Scan for the cell matching the given text and deliver its [X, Y] coordinate at center. 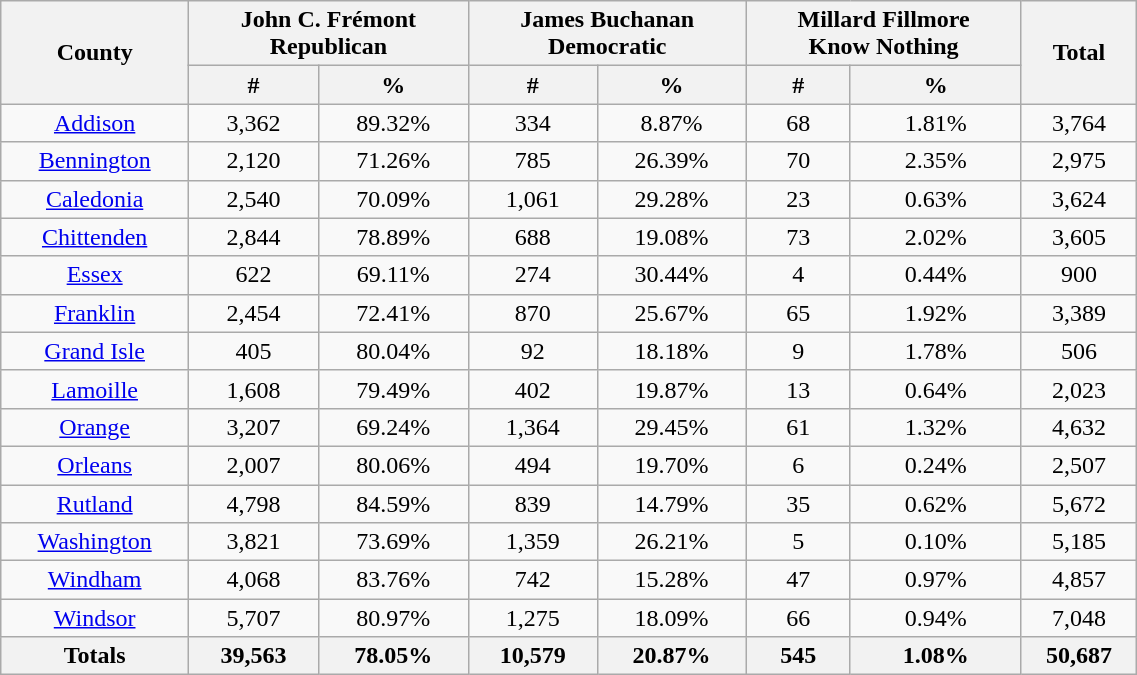
39,563 [254, 656]
13 [798, 389]
Chittenden [95, 237]
2,007 [254, 465]
3,764 [1079, 123]
0.24% [936, 465]
0.64% [936, 389]
29.28% [672, 199]
6 [798, 465]
785 [532, 161]
3,821 [254, 542]
72.41% [393, 313]
66 [798, 618]
Totals [95, 656]
Orleans [95, 465]
1,364 [532, 427]
2,023 [1079, 389]
900 [1079, 275]
70.09% [393, 199]
19.70% [672, 465]
Rutland [95, 503]
92 [532, 351]
2,120 [254, 161]
0.10% [936, 542]
622 [254, 275]
Total [1079, 52]
Bennington [95, 161]
69.24% [393, 427]
2,507 [1079, 465]
4,798 [254, 503]
73 [798, 237]
402 [532, 389]
2,975 [1079, 161]
80.97% [393, 618]
80.04% [393, 351]
7,048 [1079, 618]
3,207 [254, 427]
3,605 [1079, 237]
4 [798, 275]
494 [532, 465]
18.09% [672, 618]
79.49% [393, 389]
23 [798, 199]
405 [254, 351]
John C. FrémontRepublican [329, 34]
2,540 [254, 199]
69.11% [393, 275]
78.89% [393, 237]
870 [532, 313]
274 [532, 275]
26.21% [672, 542]
Franklin [95, 313]
839 [532, 503]
1.78% [936, 351]
545 [798, 656]
20.87% [672, 656]
19.87% [672, 389]
0.63% [936, 199]
89.32% [393, 123]
County [95, 52]
9 [798, 351]
29.45% [672, 427]
1.92% [936, 313]
0.97% [936, 580]
8.87% [672, 123]
Lamoille [95, 389]
0.62% [936, 503]
78.05% [393, 656]
35 [798, 503]
71.26% [393, 161]
10,579 [532, 656]
688 [532, 237]
Essex [95, 275]
3,389 [1079, 313]
3,624 [1079, 199]
15.28% [672, 580]
3,362 [254, 123]
80.06% [393, 465]
4,068 [254, 580]
61 [798, 427]
5 [798, 542]
73.69% [393, 542]
2.02% [936, 237]
Addison [95, 123]
Windham [95, 580]
1.08% [936, 656]
18.18% [672, 351]
84.59% [393, 503]
70 [798, 161]
334 [532, 123]
26.39% [672, 161]
0.44% [936, 275]
5,185 [1079, 542]
1,359 [532, 542]
5,672 [1079, 503]
2,844 [254, 237]
2.35% [936, 161]
14.79% [672, 503]
5,707 [254, 618]
25.67% [672, 313]
1.32% [936, 427]
19.08% [672, 237]
83.76% [393, 580]
Orange [95, 427]
Millard FillmoreKnow Nothing [884, 34]
50,687 [1079, 656]
68 [798, 123]
47 [798, 580]
1,608 [254, 389]
Caledonia [95, 199]
Windsor [95, 618]
4,632 [1079, 427]
742 [532, 580]
30.44% [672, 275]
0.94% [936, 618]
65 [798, 313]
Grand Isle [95, 351]
1.81% [936, 123]
1,061 [532, 199]
2,454 [254, 313]
Washington [95, 542]
506 [1079, 351]
James BuchananDemocratic [607, 34]
1,275 [532, 618]
4,857 [1079, 580]
